Provide the (X, Y) coordinate of the cell's center where the given text is located.  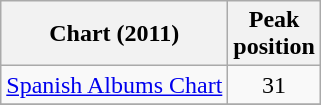
Spanish Albums Chart (114, 85)
31 (274, 85)
Peakposition (274, 34)
Chart (2011) (114, 34)
